Determine the [x, y] coordinate at the center of the cell enclosing the given text.  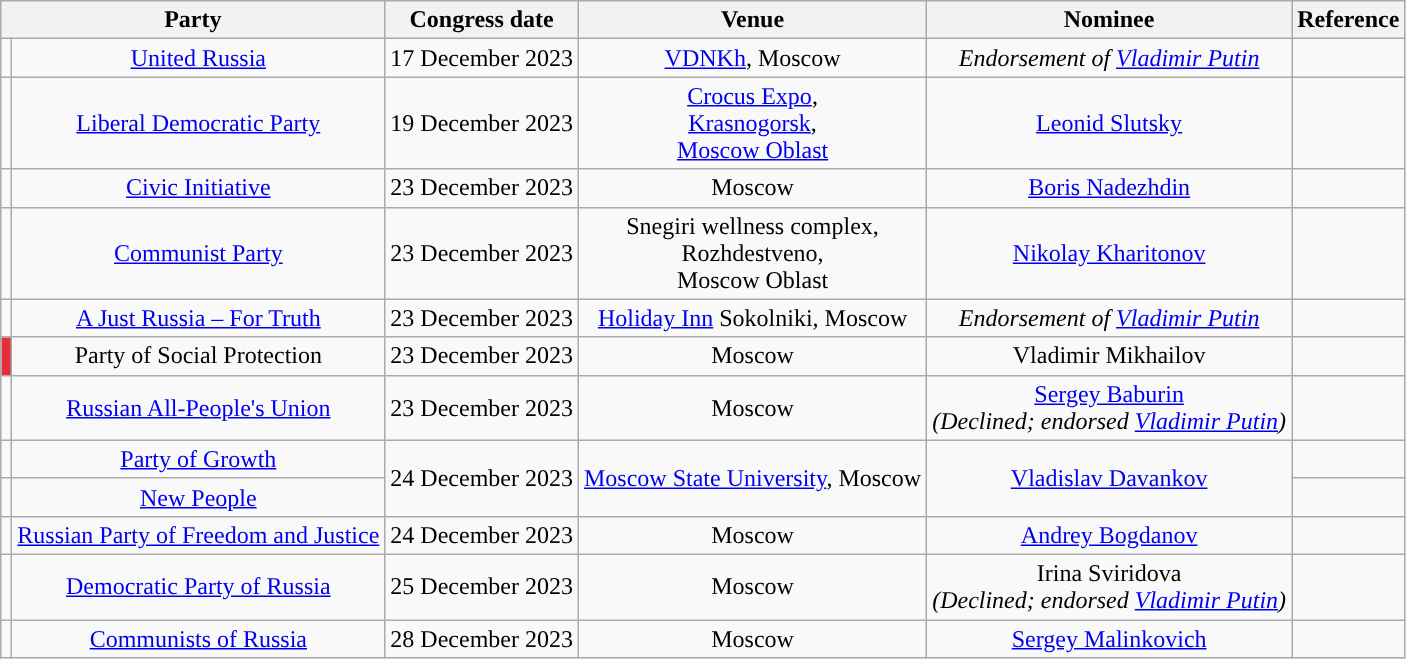
Party [193, 20]
Crocus Expo,Krasnogorsk,Moscow Oblast [752, 123]
United Russia [198, 58]
Congress date [482, 20]
Party of Social Protection [198, 356]
Russian All-People's Union [198, 408]
Communists of Russia [198, 639]
Sergey Baburin (Declined; endorsed Vladimir Putin) [1110, 408]
28 December 2023 [482, 639]
A Just Russia – For Truth [198, 318]
Democratic Party of Russia [198, 586]
Boris Nadezhdin [1110, 188]
Civic Initiative [198, 188]
Venue [752, 20]
Snegiri wellness complex,Rozhdestveno,Moscow Oblast [752, 253]
Sergey Malinkovich [1110, 639]
Andrey Bogdanov [1110, 535]
Vladislav Davankov [1110, 478]
New People [198, 497]
Communist Party [198, 253]
Russian Party of Freedom and Justice [198, 535]
Moscow State University, Moscow [752, 478]
Vladimir Mikhailov [1110, 356]
Nominee [1110, 20]
Holiday Inn Sokolniki, Moscow [752, 318]
Reference [1348, 20]
19 December 2023 [482, 123]
Liberal Democratic Party [198, 123]
Party of Growth [198, 459]
17 December 2023 [482, 58]
Irina Sviridova (Declined; endorsed Vladimir Putin) [1110, 586]
Leonid Slutsky [1110, 123]
25 December 2023 [482, 586]
Nikolay Kharitonov [1110, 253]
VDNKh, Moscow [752, 58]
